Scan for the cell matching the given text and deliver its (x, y) coordinate at center. 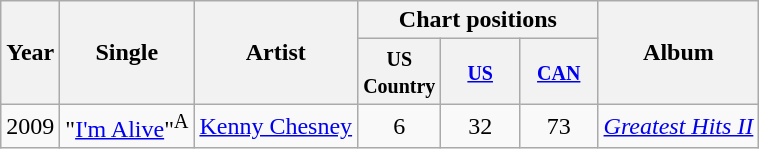
CAN (558, 72)
73 (558, 126)
32 (480, 126)
"I'm Alive"A (127, 126)
Single (127, 52)
Chart positions (478, 20)
6 (400, 126)
Year (30, 52)
Artist (276, 52)
Album (678, 52)
US Country (400, 72)
US (480, 72)
Kenny Chesney (276, 126)
2009 (30, 126)
Greatest Hits II (678, 126)
